Return the (X, Y) coordinate for the center point of the cell that contains the specified text.  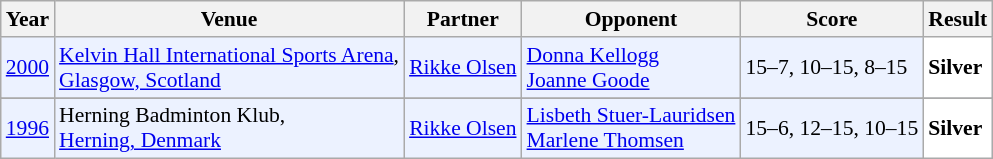
1996 (28, 128)
Year (28, 19)
2000 (28, 68)
Opponent (632, 19)
Donna Kellogg Joanne Goode (632, 68)
Result (958, 19)
Venue (229, 19)
15–7, 10–15, 8–15 (832, 68)
Herning Badminton Klub,Herning, Denmark (229, 128)
Lisbeth Stuer-Lauridsen Marlene Thomsen (632, 128)
Kelvin Hall International Sports Arena,Glasgow, Scotland (229, 68)
15–6, 12–15, 10–15 (832, 128)
Partner (462, 19)
Score (832, 19)
